Return (X, Y) of the center of cell containing provided text 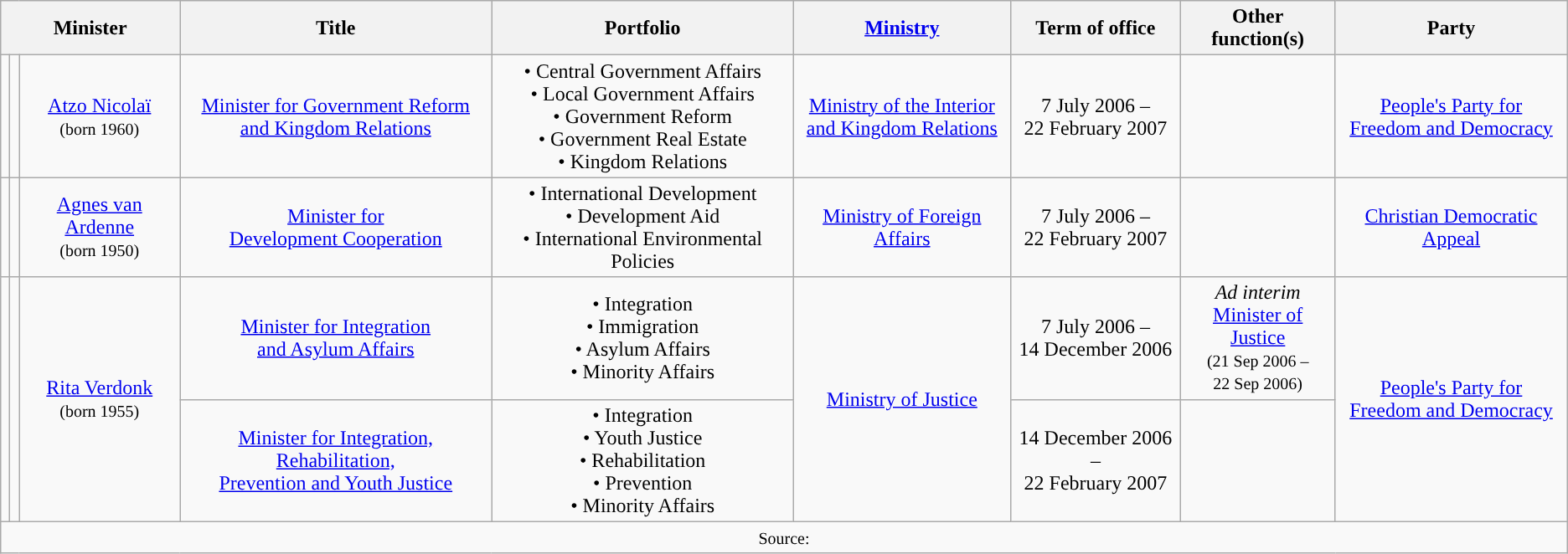
Rita Verdonk (born 1955) (100, 399)
Source: (784, 537)
Minister for Development Cooperation (336, 228)
• Integration • Youth Justice • Rehabilitation • Prevention • Minority Affairs (642, 460)
Portfolio (642, 28)
Christian Democratic Appeal (1451, 228)
Party (1451, 28)
Other function(s) (1258, 28)
• Integration • Immigration • Asylum Affairs • Minority Affairs (642, 338)
Minister (90, 28)
Ministry of Justice (901, 399)
Minister for Integration and Asylum Affairs (336, 338)
Minister for Integration, Rehabilitation, Prevention and Youth Justice (336, 460)
14 December 2006 – 22 February 2007 (1096, 460)
Term of office (1096, 28)
Minister for Government Reform and Kingdom Relations (336, 116)
Ad interim Minister of Justice (21 Sep 2006 – 22 Sep 2006) (1258, 338)
• International Development • Development Aid • International Environmental Policies (642, 228)
Ministry of the Interior and Kingdom Relations (901, 116)
Ministry (901, 28)
Title (336, 28)
Ministry of Foreign Affairs (901, 228)
Atzo Nicolaï (born 1960) (100, 116)
7 July 2006 – 14 December 2006 (1096, 338)
Agnes van Ardenne (born 1950) (100, 228)
• Central Government Affairs • Local Government Affairs • Government Reform • Government Real Estate • Kingdom Relations (642, 116)
